Return the (x, y) coordinate for the center point of the cell that contains the specified text.  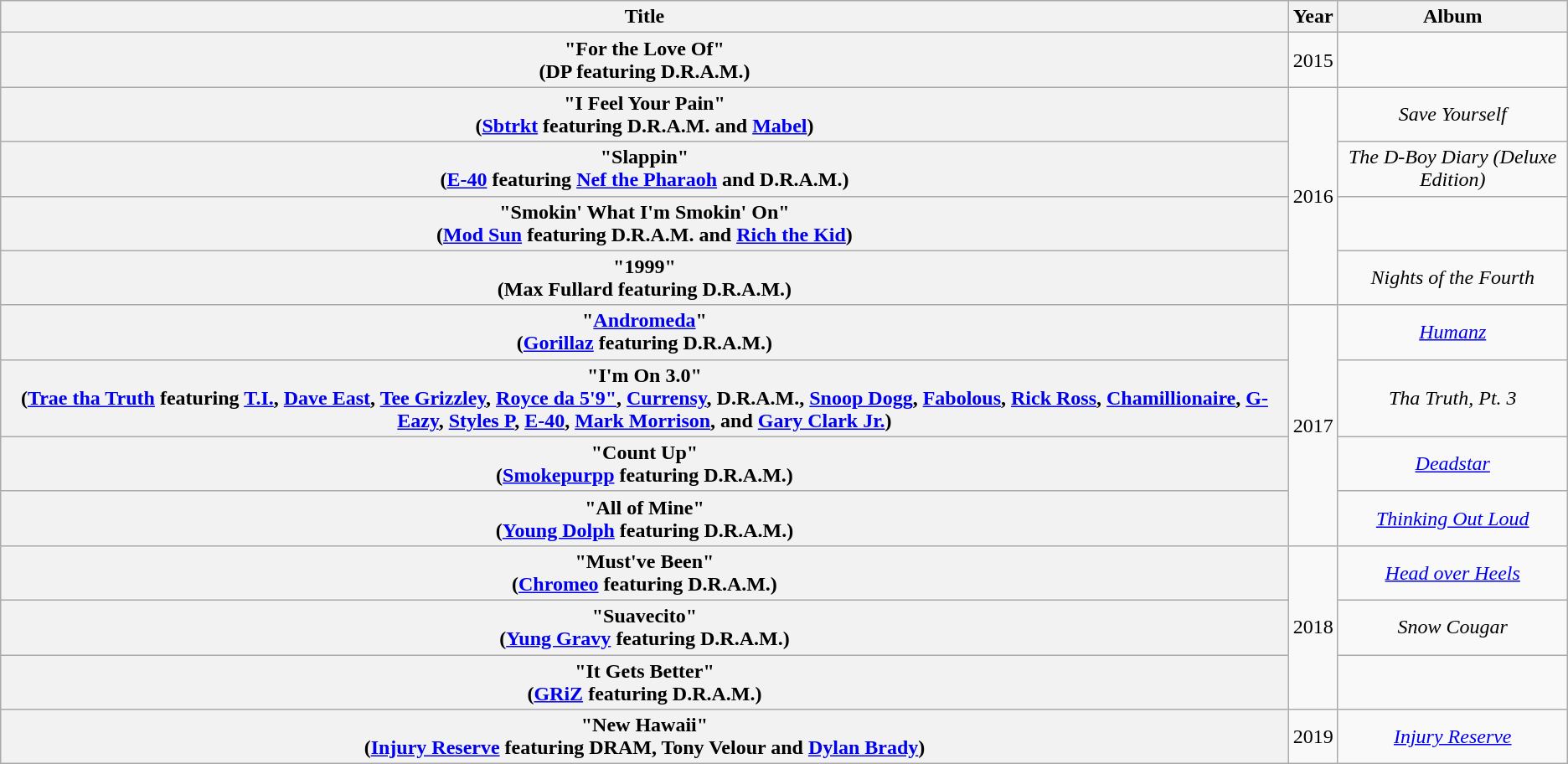
Thinking Out Loud (1452, 518)
2015 (1313, 60)
Humanz (1452, 332)
Title (645, 17)
2018 (1313, 627)
"Smokin' What I'm Smokin' On"(Mod Sun featuring D.R.A.M. and Rich the Kid) (645, 223)
"Andromeda"(Gorillaz featuring D.R.A.M.) (645, 332)
"Must've Been"(Chromeo featuring D.R.A.M.) (645, 573)
"All of Mine"(Young Dolph featuring D.R.A.M.) (645, 518)
2019 (1313, 737)
"Slappin"(E-40 featuring Nef the Pharaoh and D.R.A.M.) (645, 169)
"New Hawaii"(Injury Reserve featuring DRAM, Tony Velour and Dylan Brady) (645, 737)
Head over Heels (1452, 573)
2016 (1313, 196)
Year (1313, 17)
"It Gets Better"(GRiZ featuring D.R.A.M.) (645, 682)
"Count Up"(Smokepurpp featuring D.R.A.M.) (645, 464)
Deadstar (1452, 464)
"1999"(Max Fullard featuring D.R.A.M.) (645, 278)
Snow Cougar (1452, 627)
Save Yourself (1452, 114)
The D-Boy Diary (Deluxe Edition) (1452, 169)
Nights of the Fourth (1452, 278)
Album (1452, 17)
"I Feel Your Pain"(Sbtrkt featuring D.R.A.M. and Mabel) (645, 114)
"Suavecito"(Yung Gravy featuring D.R.A.M.) (645, 627)
Tha Truth, Pt. 3 (1452, 398)
"For the Love Of"(DP featuring D.R.A.M.) (645, 60)
2017 (1313, 426)
Injury Reserve (1452, 737)
